Determine the [X, Y] coordinate at the center of the cell enclosing the given text.  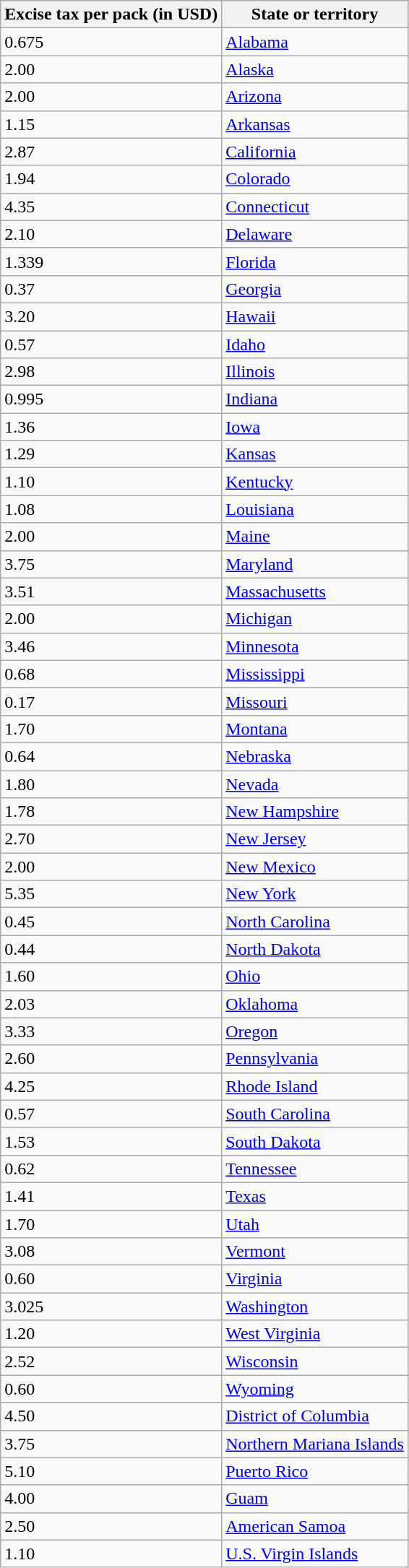
Oklahoma [315, 1004]
Illinois [315, 372]
3.025 [111, 1307]
Mississippi [315, 674]
Alaska [315, 69]
Guam [315, 1499]
2.87 [111, 152]
Arizona [315, 97]
1.78 [111, 812]
3.46 [111, 646]
Rhode Island [315, 1086]
Kansas [315, 454]
1.20 [111, 1334]
3.08 [111, 1252]
5.35 [111, 894]
2.70 [111, 839]
Vermont [315, 1252]
0.68 [111, 674]
New Jersey [315, 839]
Maryland [315, 564]
2.10 [111, 234]
Excise tax per pack (in USD) [111, 14]
West Virginia [315, 1334]
1.08 [111, 509]
South Dakota [315, 1141]
Montana [315, 729]
Virginia [315, 1279]
Northern Mariana Islands [315, 1444]
1.60 [111, 976]
0.64 [111, 756]
Wisconsin [315, 1361]
Delaware [315, 234]
Michigan [315, 619]
0.44 [111, 949]
Alabama [315, 42]
Texas [315, 1196]
0.675 [111, 42]
3.51 [111, 592]
4.00 [111, 1499]
3.20 [111, 316]
2.03 [111, 1004]
Louisiana [315, 509]
1.41 [111, 1196]
Utah [315, 1224]
1.339 [111, 261]
5.10 [111, 1471]
Nevada [315, 784]
4.35 [111, 207]
Florida [315, 261]
New Hampshire [315, 812]
2.52 [111, 1361]
4.25 [111, 1086]
1.29 [111, 454]
Ohio [315, 976]
Idaho [315, 345]
Kentucky [315, 482]
2.98 [111, 372]
District of Columbia [315, 1416]
1.80 [111, 784]
0.17 [111, 701]
Puerto Rico [315, 1471]
Tennessee [315, 1169]
4.50 [111, 1416]
Minnesota [315, 646]
State or territory [315, 14]
2.60 [111, 1059]
Arkansas [315, 124]
0.37 [111, 289]
Georgia [315, 289]
2.50 [111, 1526]
Missouri [315, 701]
1.94 [111, 179]
0.995 [111, 399]
Massachusetts [315, 592]
North Dakota [315, 949]
Oregon [315, 1031]
American Samoa [315, 1526]
New York [315, 894]
1.36 [111, 427]
U.S. Virgin Islands [315, 1554]
Indiana [315, 399]
1.15 [111, 124]
0.45 [111, 922]
North Carolina [315, 922]
3.33 [111, 1031]
Pennsylvania [315, 1059]
Colorado [315, 179]
Maine [315, 537]
South Carolina [315, 1114]
1.53 [111, 1141]
New Mexico [315, 867]
Hawaii [315, 316]
0.62 [111, 1169]
Wyoming [315, 1389]
Nebraska [315, 756]
California [315, 152]
Washington [315, 1307]
Connecticut [315, 207]
Iowa [315, 427]
